Output the (x, y) coordinate of the center of the cell containing the given text.  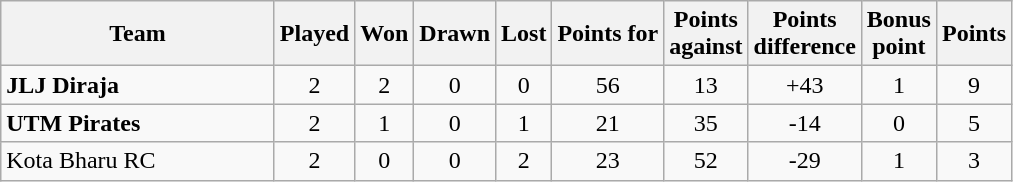
+43 (804, 85)
-14 (804, 123)
Pointsdifference (804, 34)
Played (314, 34)
Team (138, 34)
-29 (804, 161)
Drawn (455, 34)
35 (706, 123)
3 (974, 161)
JLJ Diraja (138, 85)
UTM Pirates (138, 123)
Bonuspoint (898, 34)
52 (706, 161)
56 (608, 85)
Kota Bharu RC (138, 161)
Pointsagainst (706, 34)
5 (974, 123)
Lost (524, 34)
Points (974, 34)
Points for (608, 34)
21 (608, 123)
Won (384, 34)
23 (608, 161)
13 (706, 85)
9 (974, 85)
